For the text-containing cell, return its midpoint in [X, Y] coordinate format. 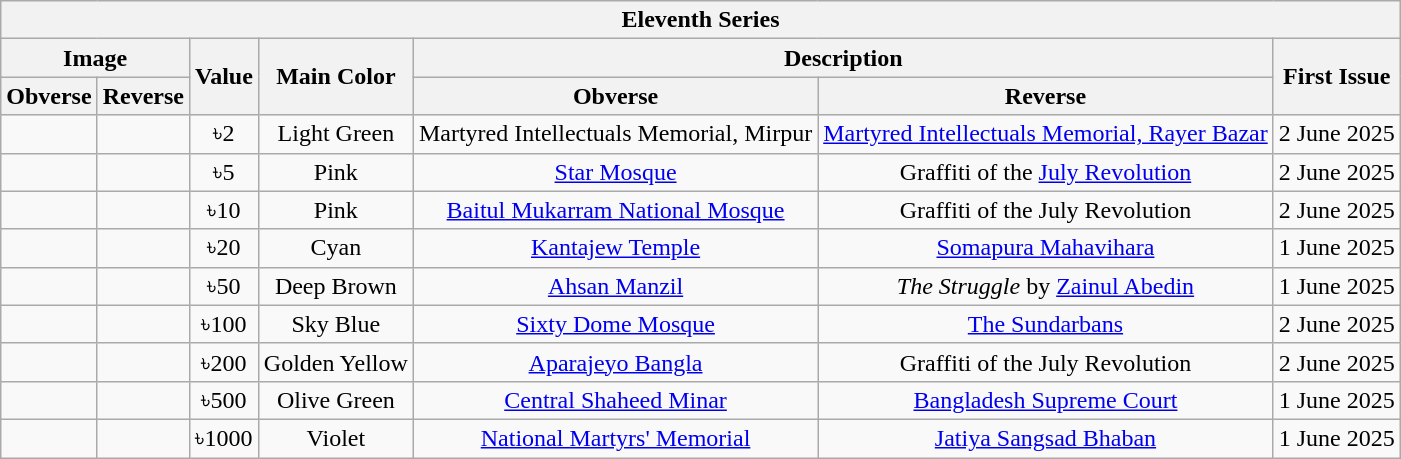
৳1000 [224, 438]
৳100 [224, 324]
Cyan [336, 248]
Kantajew Temple [615, 248]
National Martyrs' Memorial [615, 438]
৳50 [224, 286]
Deep Brown [336, 286]
Sky Blue [336, 324]
Description [843, 58]
Somapura Mahavihara [1046, 248]
৳20 [224, 248]
Martyred Intellectuals Memorial, Rayer Bazar [1046, 134]
Sixty Dome Mosque [615, 324]
Violet [336, 438]
Jatiya Sangsad Bhaban [1046, 438]
Martyred Intellectuals Memorial, Mirpur [615, 134]
First Issue [1336, 77]
৳10 [224, 210]
৳2 [224, 134]
Baitul Mukarram National Mosque [615, 210]
Light Green [336, 134]
Ahsan Manzil [615, 286]
Value [224, 77]
৳5 [224, 172]
Golden Yellow [336, 362]
৳200 [224, 362]
The Struggle by Zainul Abedin [1046, 286]
Eleventh Series [701, 20]
Bangladesh Supreme Court [1046, 400]
Olive Green [336, 400]
৳500 [224, 400]
The Sundarbans [1046, 324]
Image [96, 58]
Central Shaheed Minar [615, 400]
Main Color [336, 77]
Aparajeyo Bangla [615, 362]
Star Mosque [615, 172]
